Capture the cell that displays the provided text and extract its (x, y) central coordinate. 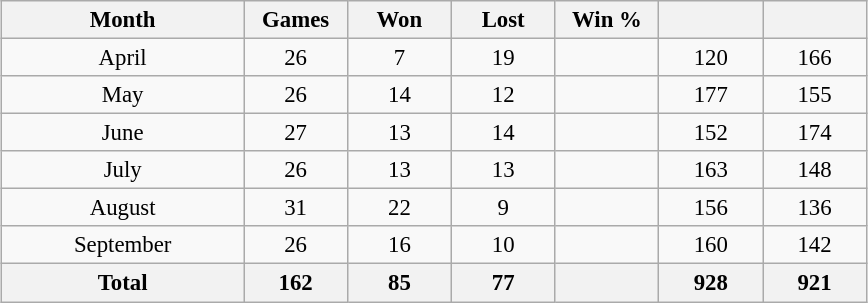
Total (123, 283)
June (123, 133)
160 (711, 245)
16 (399, 245)
148 (815, 170)
10 (503, 245)
July (123, 170)
163 (711, 170)
136 (815, 208)
166 (815, 57)
177 (711, 95)
September (123, 245)
Won (399, 20)
19 (503, 57)
155 (815, 95)
174 (815, 133)
31 (296, 208)
928 (711, 283)
May (123, 95)
22 (399, 208)
27 (296, 133)
August (123, 208)
Lost (503, 20)
162 (296, 283)
156 (711, 208)
12 (503, 95)
77 (503, 283)
142 (815, 245)
85 (399, 283)
120 (711, 57)
Month (123, 20)
9 (503, 208)
152 (711, 133)
Games (296, 20)
Win % (607, 20)
April (123, 57)
7 (399, 57)
921 (815, 283)
